Determine the (X, Y) coordinate at the center of the cell enclosing the given text.  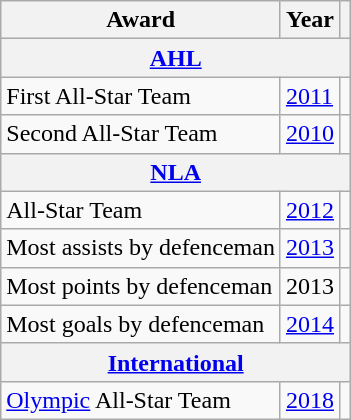
2018 (310, 400)
2011 (310, 96)
2014 (310, 324)
Most points by defenceman (141, 286)
NLA (176, 172)
First All-Star Team (141, 96)
Olympic All-Star Team (141, 400)
Award (141, 20)
All-Star Team (141, 210)
Most goals by defenceman (141, 324)
AHL (176, 58)
2010 (310, 134)
International (176, 362)
Year (310, 20)
Second All-Star Team (141, 134)
2012 (310, 210)
Most assists by defenceman (141, 248)
